Identify which cell holds the provided text, then report its [X, Y] central coordinate. 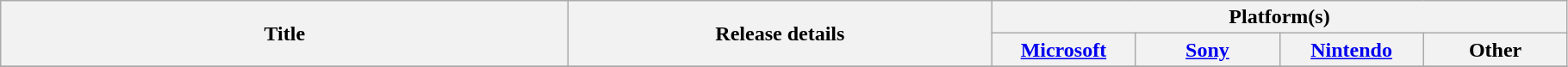
Sony [1208, 50]
Release details [781, 33]
Platform(s) [1279, 17]
Title [284, 33]
Nintendo [1351, 50]
Microsoft [1063, 50]
Other [1496, 50]
